Find where the given text appears and provide that cell's center as [X, Y] coordinate. 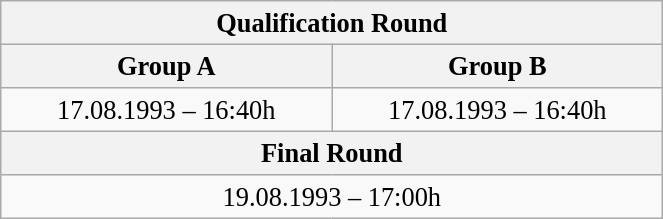
Group B [498, 66]
Group A [166, 66]
Final Round [332, 153]
Qualification Round [332, 22]
19.08.1993 – 17:00h [332, 197]
